Find where the given text appears and provide that cell's center as (X, Y) coordinate. 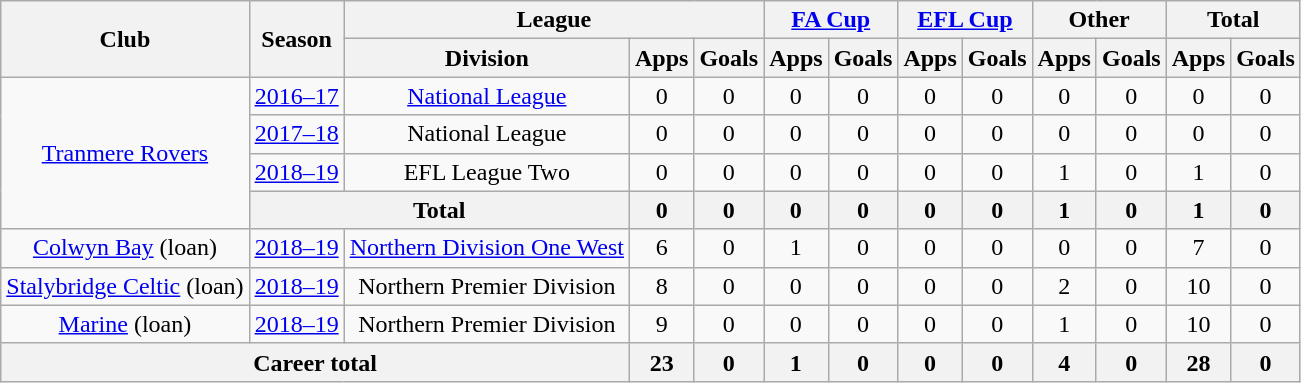
Marine (loan) (125, 324)
23 (661, 362)
Northern Division One West (486, 248)
Season (296, 39)
28 (1198, 362)
League (554, 20)
2016–17 (296, 96)
Club (125, 39)
Colwyn Bay (loan) (125, 248)
Other (1099, 20)
Stalybridge Celtic (loan) (125, 286)
Career total (316, 362)
8 (661, 286)
6 (661, 248)
4 (1064, 362)
9 (661, 324)
7 (1198, 248)
2017–18 (296, 134)
EFL Cup (965, 20)
EFL League Two (486, 172)
Division (486, 58)
Tranmere Rovers (125, 153)
FA Cup (831, 20)
2 (1064, 286)
